From the cell containing the given text, extract its center point as [x, y] coordinate. 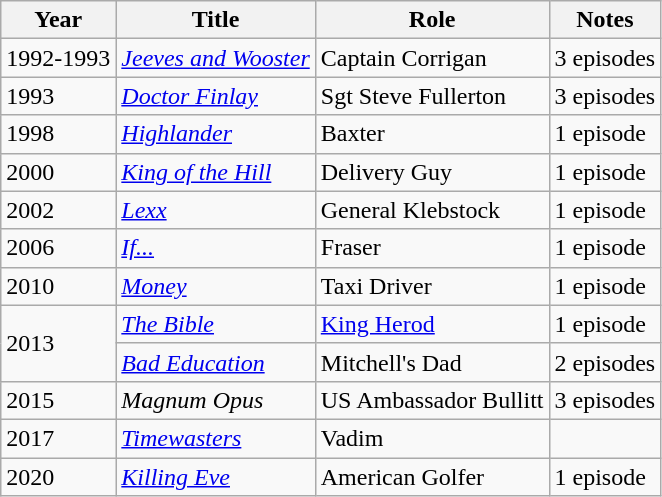
King of the Hill [216, 172]
Baxter [432, 134]
1992-1993 [58, 58]
Doctor Finlay [216, 96]
2013 [58, 343]
2017 [58, 438]
Captain Corrigan [432, 58]
If... [216, 248]
2002 [58, 210]
Timewasters [216, 438]
Bad Education [216, 362]
Year [58, 20]
2010 [58, 286]
Fraser [432, 248]
2000 [58, 172]
2 episodes [605, 362]
Killing Eve [216, 477]
Highlander [216, 134]
1998 [58, 134]
1993 [58, 96]
American Golfer [432, 477]
The Bible [216, 324]
Mitchell's Dad [432, 362]
2015 [58, 400]
Lexx [216, 210]
Delivery Guy [432, 172]
Title [216, 20]
2020 [58, 477]
Money [216, 286]
Role [432, 20]
General Klebstock [432, 210]
Taxi Driver [432, 286]
Sgt Steve Fullerton [432, 96]
Notes [605, 20]
US Ambassador Bullitt [432, 400]
2006 [58, 248]
Vadim [432, 438]
Magnum Opus [216, 400]
King Herod [432, 324]
Jeeves and Wooster [216, 58]
